Search for the cell housing the specified text and yield its [x, y] center coordinate. 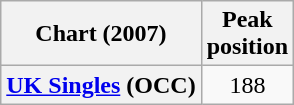
UK Singles (OCC) [101, 85]
Peakposition [247, 34]
188 [247, 85]
Chart (2007) [101, 34]
